Identify which cell holds the provided text, then report its (x, y) central coordinate. 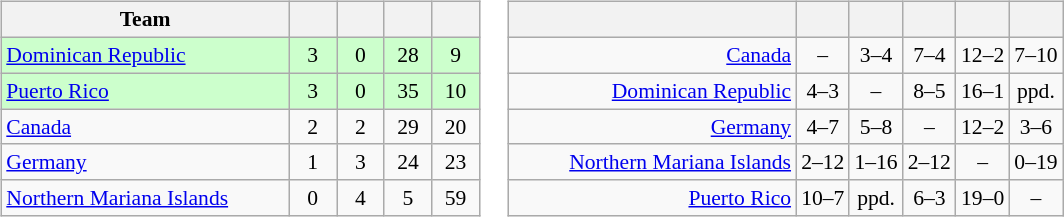
29 (408, 127)
6–3 (930, 198)
35 (408, 91)
9 (456, 55)
4–7 (822, 127)
59 (456, 198)
4–3 (822, 91)
3–4 (876, 55)
10–7 (822, 198)
16–1 (982, 91)
10 (456, 91)
7–4 (930, 55)
19–0 (982, 198)
8–5 (930, 91)
5 (408, 198)
5–8 (876, 127)
20 (456, 127)
7–10 (1036, 55)
1 (313, 162)
0–19 (1036, 162)
28 (408, 55)
4 (360, 198)
23 (456, 162)
Team (145, 20)
1–16 (876, 162)
3–6 (1036, 127)
24 (408, 162)
